From the cell containing the given text, extract its center point as (x, y) coordinate. 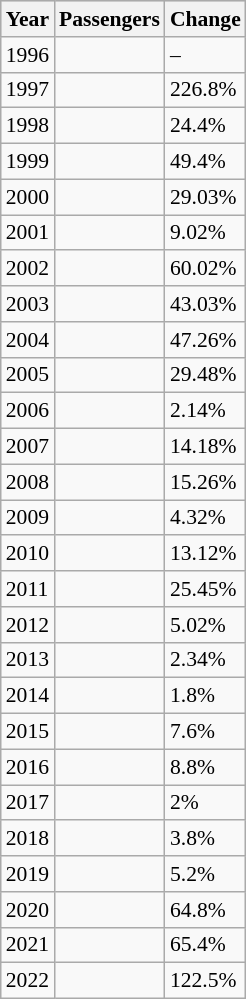
13.12% (206, 554)
14.18% (206, 447)
2014 (28, 696)
1.8% (206, 696)
8.8% (206, 767)
2022 (28, 981)
2003 (28, 304)
2015 (28, 732)
2005 (28, 375)
2006 (28, 411)
49.4% (206, 162)
60.02% (206, 269)
2.14% (206, 411)
1998 (28, 126)
1996 (28, 55)
Passengers (110, 19)
2007 (28, 447)
15.26% (206, 482)
2% (206, 803)
2017 (28, 803)
2.34% (206, 660)
29.48% (206, 375)
4.32% (206, 518)
2009 (28, 518)
25.45% (206, 589)
Year (28, 19)
47.26% (206, 340)
Change (206, 19)
2004 (28, 340)
2021 (28, 945)
7.6% (206, 732)
– (206, 55)
3.8% (206, 839)
226.8% (206, 90)
2020 (28, 910)
2002 (28, 269)
122.5% (206, 981)
2011 (28, 589)
2019 (28, 874)
2013 (28, 660)
29.03% (206, 197)
65.4% (206, 945)
2008 (28, 482)
5.02% (206, 625)
43.03% (206, 304)
9.02% (206, 233)
1999 (28, 162)
5.2% (206, 874)
64.8% (206, 910)
2000 (28, 197)
2001 (28, 233)
1997 (28, 90)
2016 (28, 767)
24.4% (206, 126)
2010 (28, 554)
2012 (28, 625)
2018 (28, 839)
